Capture the cell that displays the provided text and extract its [x, y] central coordinate. 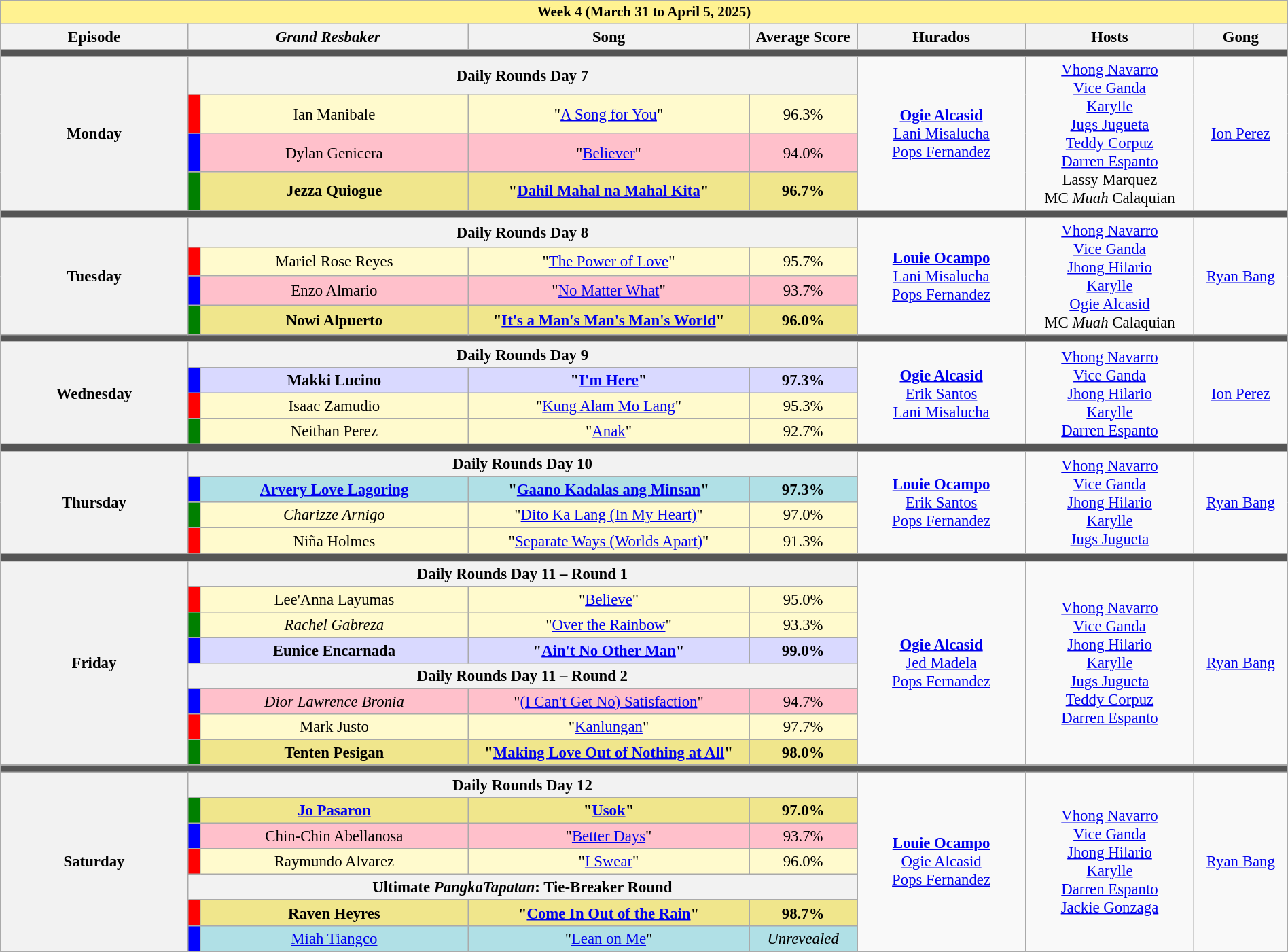
93.3% [803, 625]
Jezza Quiogue [334, 192]
"It's a Man's Man's Man's World" [609, 321]
"Separate Ways (Worlds Apart)" [609, 541]
Rachel Gabreza [334, 625]
Saturday [94, 862]
Lee'Anna Layumas [334, 599]
98.0% [803, 752]
Unrevealed [803, 938]
96.3% [803, 114]
91.3% [803, 541]
95.3% [803, 406]
Hurados [942, 37]
Makki Lucino [334, 381]
Louie OcampoLani MisaluchaPops Fernandez [942, 276]
Isaac Zamudio [334, 406]
"Better Days" [609, 836]
Daily Rounds Day 11 – Round 1 [522, 574]
"Believer" [609, 152]
"No Matter What" [609, 291]
"(I Can't Get No) Satisfaction" [609, 701]
Daily Rounds Day 11 – Round 2 [522, 676]
"Over the Rainbow" [609, 625]
Ultimate PangkaTapatan: Tie-Breaker Round [522, 887]
96.7% [803, 192]
Thursday [94, 502]
Louie OcampoErik SantosPops Fernandez [942, 502]
Arvery Love Lagoring [334, 490]
Vhong NavarroVice GandaJhong HilarioKarylleDarren Espanto [1110, 393]
Vhong NavarroVice GandaJhong HilarioKarylleJugs JuguetaTeddy CorpuzDarren Espanto [1110, 663]
Daily Rounds Day 12 [522, 786]
Mark Justo [334, 727]
Raymundo Alvarez [334, 862]
Mariel Rose Reyes [334, 261]
94.7% [803, 701]
Vhong NavarroVice GandaJhong HilarioKarylleOgie AlcasidMC Muah Calaquian [1110, 276]
95.7% [803, 261]
Louie OcampoOgie AlcasidPops Fernandez [942, 862]
Tenten Pesigan [334, 752]
Vhong NavarroVice GandaJhong HilarioKarylleJugs Jugueta [1110, 502]
"Ain't No Other Man" [609, 650]
95.0% [803, 599]
92.7% [803, 431]
"Gaano Kadalas ang Minsan" [609, 490]
Week 4 (March 31 to April 5, 2025) [644, 12]
"Believe" [609, 599]
"The Power of Love" [609, 261]
Wednesday [94, 393]
"Dahil Mahal na Mahal Kita" [609, 192]
Ian Manibale [334, 114]
Friday [94, 663]
"Kanlungan" [609, 727]
"Kung Alam Mo Lang" [609, 406]
Average Score [803, 37]
Jo Pasaron [334, 811]
"Anak" [609, 431]
99.0% [803, 650]
Episode [94, 37]
Daily Rounds Day 10 [522, 464]
Monday [94, 133]
"Dito Ka Lang (In My Heart)" [609, 516]
Grand Resbaker [327, 37]
Miah Tiangco [334, 938]
Charizze Arnigo [334, 516]
Enzo Almario [334, 291]
"A Song for You" [609, 114]
Daily Rounds Day 8 [522, 232]
Eunice Encarnada [334, 650]
Gong [1240, 37]
Hosts [1110, 37]
Niña Holmes [334, 541]
"Come In Out of the Rain" [609, 913]
Song [609, 37]
Dior Lawrence Bronia [334, 701]
Ogie AlcasidLani MisaluchaPops Fernandez [942, 133]
Daily Rounds Day 9 [522, 355]
"Usok" [609, 811]
"I Swear" [609, 862]
Nowi Alpuerto [334, 321]
Vhong NavarroVice GandaKarylleJugs JuguetaTeddy CorpuzDarren EspantoLassy MarquezMC Muah Calaquian [1110, 133]
Vhong NavarroVice GandaJhong HilarioKarylleDarren EspantoJackie Gonzaga [1110, 862]
Ogie AlcasidErik SantosLani Misalucha [942, 393]
"Lean on Me" [609, 938]
Dylan Genicera [334, 152]
Tuesday [94, 276]
97.7% [803, 727]
Chin-Chin Abellanosa [334, 836]
Raven Heyres [334, 913]
Daily Rounds Day 7 [522, 76]
94.0% [803, 152]
"Making Love Out of Nothing at All" [609, 752]
"I'm Here" [609, 381]
98.7% [803, 913]
Neithan Perez [334, 431]
Ogie AlcasidJed MadelaPops Fernandez [942, 663]
